Capture the cell that displays the provided text and extract its [X, Y] central coordinate. 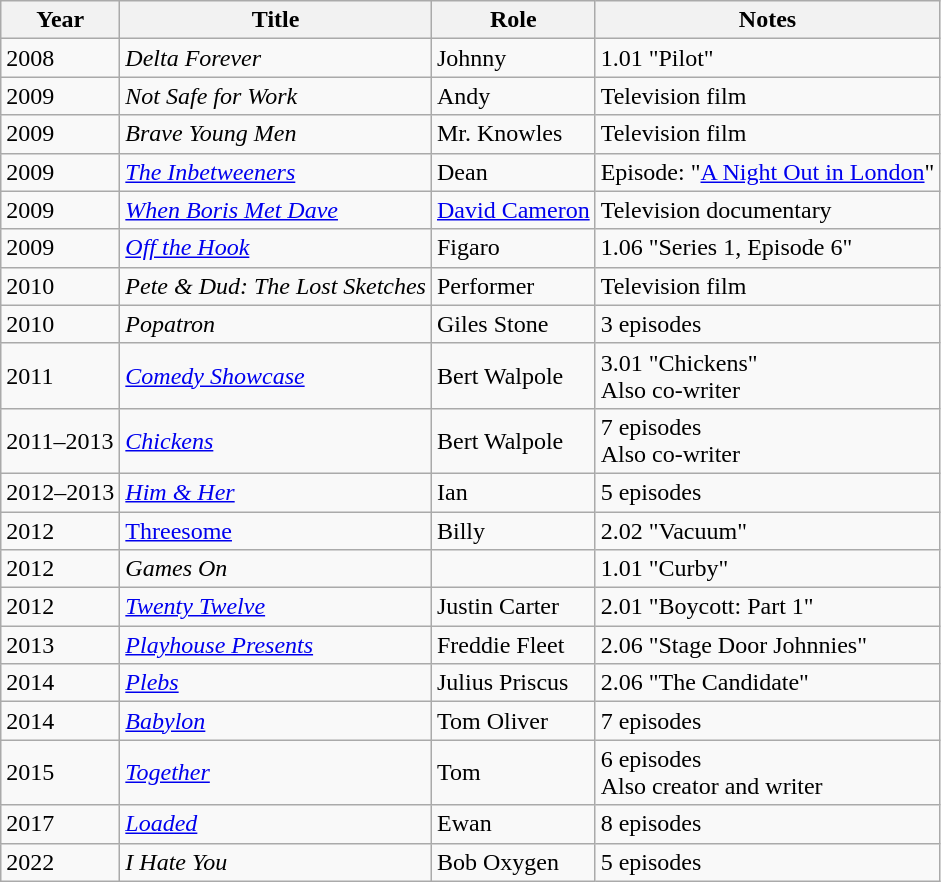
Tom Oliver [513, 721]
3 episodes [768, 324]
Episode: "A Night Out in London" [768, 172]
Babylon [276, 721]
2013 [60, 645]
2015 [60, 772]
2.06 "Stage Door Johnnies" [768, 645]
2011–2013 [60, 440]
Delta Forever [276, 58]
Title [276, 20]
2012–2013 [60, 492]
Ewan [513, 824]
8 episodes [768, 824]
Twenty Twelve [276, 607]
2.01 "Boycott: Part 1" [768, 607]
Johnny [513, 58]
2017 [60, 824]
2022 [60, 862]
2.06 "The Candidate" [768, 683]
Brave Young Men [276, 134]
Together [276, 772]
Ian [513, 492]
Television documentary [768, 210]
1.06 "Series 1, Episode 6" [768, 248]
Andy [513, 96]
Freddie Fleet [513, 645]
Off the Hook [276, 248]
Chickens [276, 440]
7 episodesAlso co-writer [768, 440]
Pete & Dud: The Lost Sketches [276, 286]
Loaded [276, 824]
Games On [276, 569]
Popatron [276, 324]
Performer [513, 286]
Figaro [513, 248]
Mr. Knowles [513, 134]
Plebs [276, 683]
1.01 "Pilot" [768, 58]
7 episodes [768, 721]
Justin Carter [513, 607]
When Boris Met Dave [276, 210]
Playhouse Presents [276, 645]
Not Safe for Work [276, 96]
Billy [513, 531]
Giles Stone [513, 324]
I Hate You [276, 862]
Threesome [276, 531]
Him & Her [276, 492]
Bob Oxygen [513, 862]
2011 [60, 376]
6 episodes Also creator and writer [768, 772]
1.01 "Curby" [768, 569]
Tom [513, 772]
2.02 "Vacuum" [768, 531]
David Cameron [513, 210]
Role [513, 20]
Notes [768, 20]
Comedy Showcase [276, 376]
3.01 "Chickens"Also co-writer [768, 376]
Dean [513, 172]
Year [60, 20]
The Inbetweeners [276, 172]
2008 [60, 58]
Julius Priscus [513, 683]
